Provide the [x, y] coordinate of the cell's center where the given text is located.  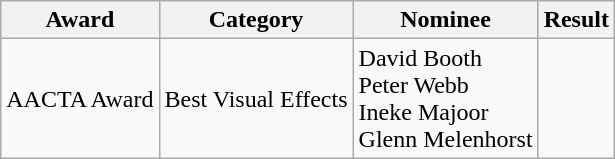
Nominee [446, 20]
Category [256, 20]
Result [576, 20]
AACTA Award [80, 98]
David BoothPeter WebbIneke MajoorGlenn Melenhorst [446, 98]
Award [80, 20]
Best Visual Effects [256, 98]
